Find where the given text appears and provide that cell's center as (X, Y) coordinate. 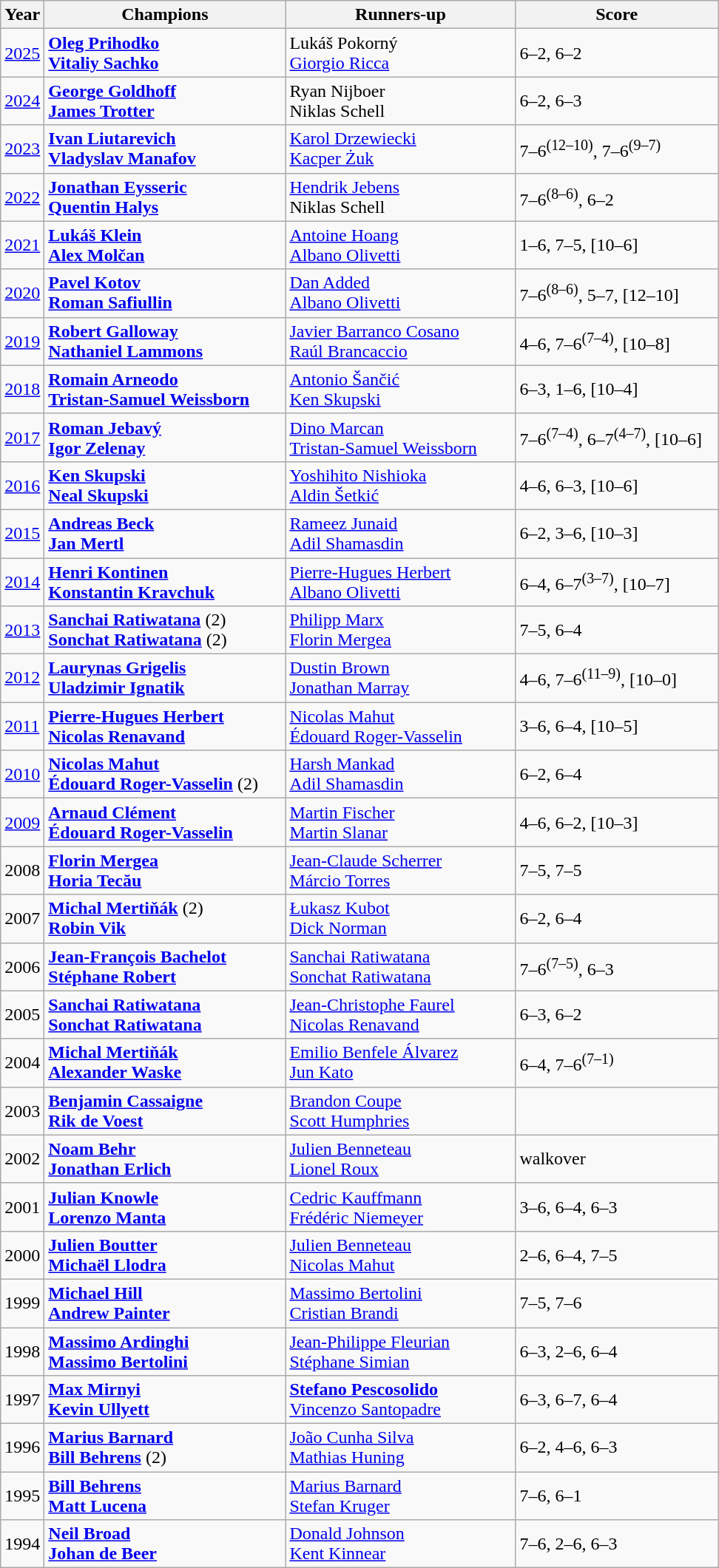
1–6, 7–5, [10–6] (617, 245)
walkover (617, 1159)
Max Mirnyi Kevin Ullyett (165, 1400)
6–3, 2–6, 6–4 (617, 1351)
George Goldhoff James Trotter (165, 101)
2025 (22, 53)
Martin Fischer Martin Slanar (401, 822)
7–5, 7–5 (617, 871)
Romain Arneodo Tristan-Samuel Weissborn (165, 389)
Michael Hill Andrew Painter (165, 1303)
Javier Barranco Cosano Raúl Brancaccio (401, 342)
Ryan Nijboer Niklas Schell (401, 101)
4–6, 7–6(11–9), [10–0] (617, 679)
Emilio Benfele Álvarez Jun Kato (401, 1063)
2018 (22, 389)
7–6(7–5), 6–3 (617, 967)
Dustin Brown Jonathan Marray (401, 679)
Pavel Kotov Roman Safiullin (165, 293)
7–6(8–6), 6–2 (617, 197)
Julian Knowle Lorenzo Manta (165, 1206)
7–6(8–6), 5–7, [12–10] (617, 293)
Laurynas Grigelis Uladzimir Ignatik (165, 679)
Ivan Liutarevich Vladyslav Manafov (165, 149)
6–2, 4–6, 6–3 (617, 1447)
7–5, 7–6 (617, 1303)
Julien Benneteau Nicolas Mahut (401, 1255)
2002 (22, 1159)
Oleg Prihodko Vitaliy Sachko (165, 53)
2023 (22, 149)
Sanchai Ratiwatana (2) Sonchat Ratiwatana (2) (165, 630)
6–2, 6–3 (617, 101)
Nicolas Mahut Édouard Roger-Vasselin (401, 726)
Pierre-Hugues Herbert Albano Olivetti (401, 581)
Runners-up (401, 15)
Massimo Bertolini Cristian Brandi (401, 1303)
1994 (22, 1544)
6–2, 6–2 (617, 53)
2007 (22, 918)
2011 (22, 726)
1996 (22, 1447)
4–6, 6–3, [10–6] (617, 485)
Julien Boutter Michaël Llodra (165, 1255)
2021 (22, 245)
Dino Marcan Tristan-Samuel Weissborn (401, 438)
João Cunha Silva Mathias Huning (401, 1447)
Cedric Kauffmann Frédéric Niemeyer (401, 1206)
Florin Mergea Horia Tecău (165, 871)
6–4, 6–7(3–7), [10–7] (617, 581)
Harsh Mankad Adil Shamasdin (401, 775)
2010 (22, 775)
Antonio Šančić Ken Skupski (401, 389)
3–6, 6–4, 6–3 (617, 1206)
Noam Behr Jonathan Erlich (165, 1159)
Michal Mertiňák (2) Robin Vik (165, 918)
2017 (22, 438)
Jean-Philippe Fleurian Stéphane Simian (401, 1351)
Lukáš Pokorný Giorgio Ricca (401, 53)
2016 (22, 485)
Pierre-Hugues Herbert Nicolas Renavand (165, 726)
6–2, 3–6, [10–3] (617, 534)
6–3, 1–6, [10–4] (617, 389)
2014 (22, 581)
Nicolas Mahut Édouard Roger-Vasselin (2) (165, 775)
2020 (22, 293)
2004 (22, 1063)
Hendrik Jebens Niklas Schell (401, 197)
Massimo Ardinghi Massimo Bertolini (165, 1351)
2013 (22, 630)
7–6, 6–1 (617, 1496)
4–6, 6–2, [10–3] (617, 822)
3–6, 6–4, [10–5] (617, 726)
1999 (22, 1303)
6–3, 6–7, 6–4 (617, 1400)
7–6(7–4), 6–7(4–7), [10–6] (617, 438)
Bill Behrens Matt Lucena (165, 1496)
Łukasz Kubot Dick Norman (401, 918)
Philipp Marx Florin Mergea (401, 630)
Yoshihito Nishioka Aldin Šetkić (401, 485)
7–5, 6–4 (617, 630)
7–6, 2–6, 6–3 (617, 1544)
Jonathan Eysseric Quentin Halys (165, 197)
1995 (22, 1496)
7–6(12–10), 7–6(9–7) (617, 149)
4–6, 7–6(7–4), [10–8] (617, 342)
Jean-Christophe Faurel Nicolas Renavand (401, 1014)
Andreas Beck Jan Mertl (165, 534)
1997 (22, 1400)
Rameez Junaid Adil Shamasdin (401, 534)
Marius Barnard Bill Behrens (2) (165, 1447)
2–6, 6–4, 7–5 (617, 1255)
2022 (22, 197)
2008 (22, 871)
2012 (22, 679)
6–4, 7–6(7–1) (617, 1063)
Julien Benneteau Lionel Roux (401, 1159)
2001 (22, 1206)
Benjamin Cassaigne Rik de Voest (165, 1110)
Henri Kontinen Konstantin Kravchuk (165, 581)
Karol Drzewiecki Kacper Żuk (401, 149)
Year (22, 15)
Antoine Hoang Albano Olivetti (401, 245)
Lukáš Klein Alex Molčan (165, 245)
Robert Galloway Nathaniel Lammons (165, 342)
Champions (165, 15)
2000 (22, 1255)
Neil Broad Johan de Beer (165, 1544)
2005 (22, 1014)
Arnaud Clément Édouard Roger-Vasselin (165, 822)
2019 (22, 342)
Dan Added Albano Olivetti (401, 293)
Jean-Claude Scherrer Márcio Torres (401, 871)
2006 (22, 967)
Donald Johnson Kent Kinnear (401, 1544)
2015 (22, 534)
6–3, 6–2 (617, 1014)
Jean-François Bachelot Stéphane Robert (165, 967)
Roman Jebavý Igor Zelenay (165, 438)
Stefano Pescosolido Vincenzo Santopadre (401, 1400)
Michal Mertiňák Alexander Waske (165, 1063)
2003 (22, 1110)
2009 (22, 822)
Score (617, 15)
Marius Barnard Stefan Kruger (401, 1496)
1998 (22, 1351)
Brandon Coupe Scott Humphries (401, 1110)
Ken Skupski Neal Skupski (165, 485)
2024 (22, 101)
